Provide the [X, Y] coordinate of the cell's center where the given text is located.  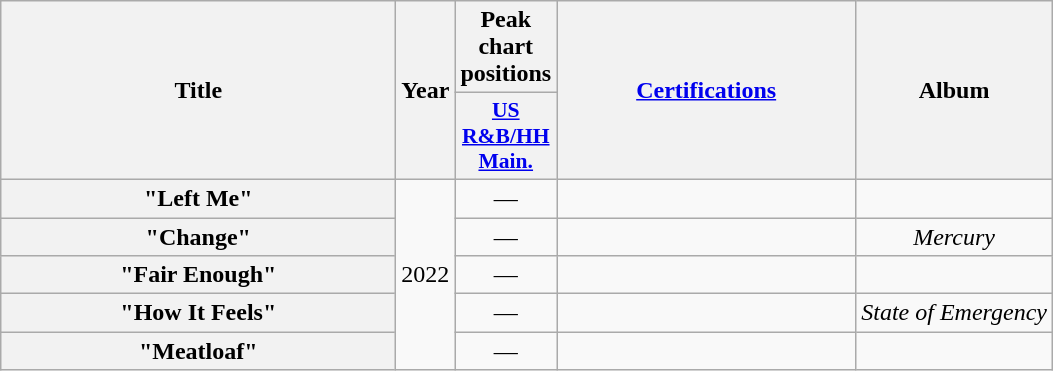
"Meatloaf" [198, 351]
Peak chart positions [506, 47]
"Fair Enough" [198, 275]
Certifications [706, 90]
"Change" [198, 237]
"Left Me" [198, 198]
2022 [426, 274]
State of Emergency [954, 313]
"How It Feels" [198, 313]
USR&B/HHMain. [506, 136]
Mercury [954, 237]
Album [954, 90]
Year [426, 90]
Title [198, 90]
